Detect which cell encompasses the target text, then output its [x, y] center coordinate. 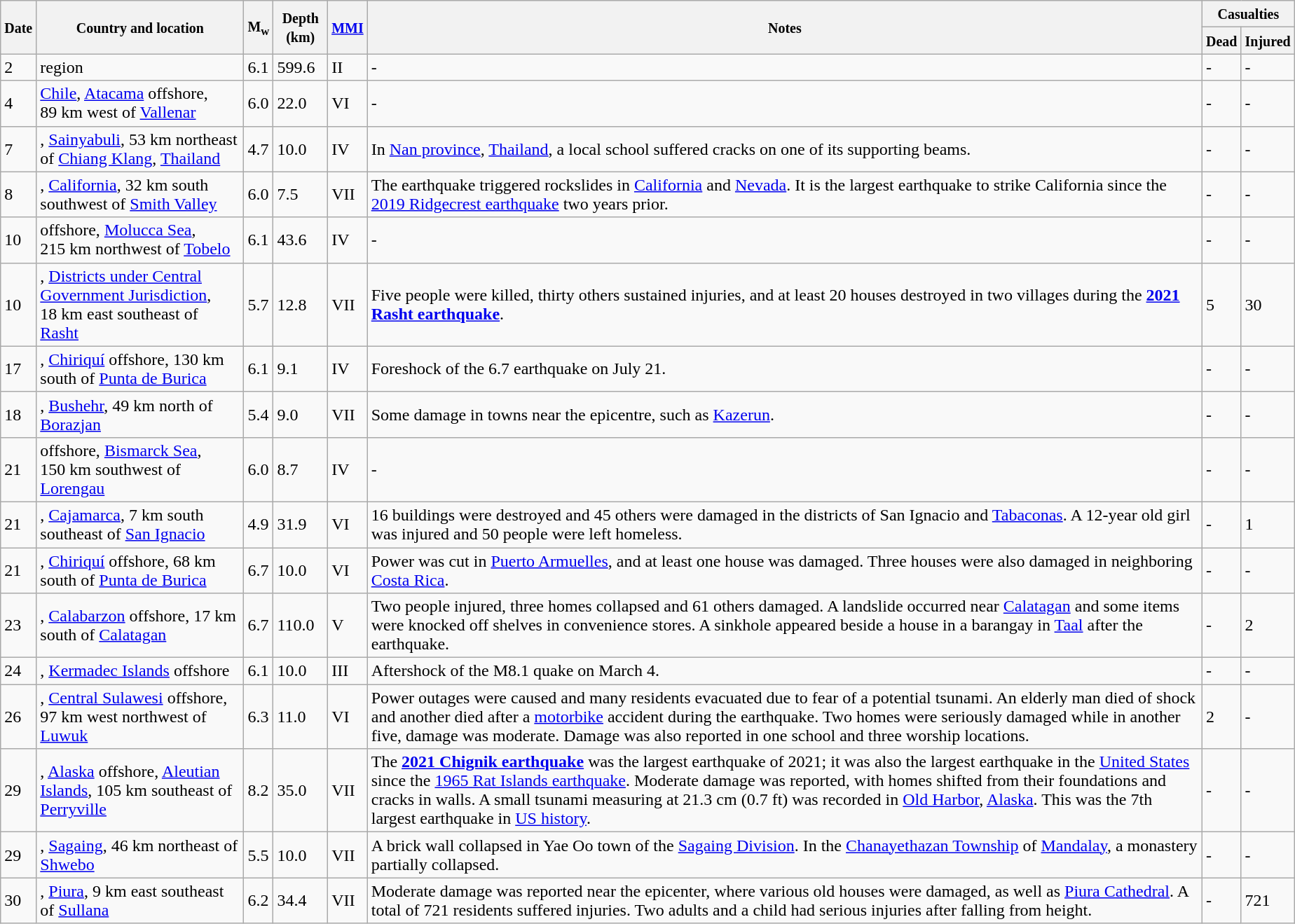
6.3 [259, 717]
, Bushehr, 49 km north of Borazjan [140, 415]
region [140, 67]
Depth (km) [301, 27]
5.4 [259, 415]
II [348, 67]
11.0 [301, 717]
V [348, 626]
, Central Sulawesi offshore, 97 km west northwest of Luwuk [140, 717]
34.4 [301, 901]
, Sainyabuli, 53 km northeast of Chiang Klang, Thailand [140, 149]
, Chiriquí offshore, 68 km south of Punta de Burica [140, 570]
7.5 [301, 195]
9.1 [301, 368]
12.8 [301, 304]
Aftershock of the M8.1 quake on March 4. [785, 671]
Power was cut in Puerto Armuelles, and at least one house was damaged. Three houses were also damaged in neighboring Costa Rica. [785, 570]
Dead [1221, 41]
23 [18, 626]
8.2 [259, 790]
, Alaska offshore, Aleutian Islands, 105 km southeast of Perryville [140, 790]
1 [1268, 524]
, Calabarzon offshore, 17 km south of Calatagan [140, 626]
26 [18, 717]
, Cajamarca, 7 km south southeast of San Ignacio [140, 524]
8.7 [301, 469]
18 [18, 415]
4.7 [259, 149]
43.6 [301, 240]
24 [18, 671]
, Kermadec Islands offshore [140, 671]
MMI [348, 27]
Country and location [140, 27]
, Sagaing, 46 km northeast of Shwebo [140, 855]
35.0 [301, 790]
5.7 [259, 304]
22.0 [301, 104]
7 [18, 149]
9.0 [301, 415]
5 [1221, 304]
Chile, Atacama offshore, 89 km west of Vallenar [140, 104]
110.0 [301, 626]
, Piura, 9 km east southeast of Sullana [140, 901]
A brick wall collapsed in Yae Oo town of the Sagaing Division. In the Chanayethazan Township of Mandalay, a monastery partially collapsed. [785, 855]
4 [18, 104]
6.2 [259, 901]
Mw [259, 27]
599.6 [301, 67]
721 [1268, 901]
Foreshock of the 6.7 earthquake on July 21. [785, 368]
, California, 32 km south southwest of Smith Valley [140, 195]
Date [18, 27]
4.9 [259, 524]
In Nan province, Thailand, a local school suffered cracks on one of its supporting beams. [785, 149]
Notes [785, 27]
, Chiriquí offshore, 130 km south of Punta de Burica [140, 368]
17 [18, 368]
5.5 [259, 855]
offshore, Bismarck Sea, 150 km southwest of Lorengau [140, 469]
offshore, Molucca Sea, 215 km northwest of Tobelo [140, 240]
Some damage in towns near the epicentre, such as Kazerun. [785, 415]
III [348, 671]
31.9 [301, 524]
Casualties [1248, 14]
Injured [1268, 41]
8 [18, 195]
Five people were killed, thirty others sustained injuries, and at least 20 houses destroyed in two villages during the 2021 Rasht earthquake. [785, 304]
, Districts under Central Government Jurisdiction, 18 km east southeast of Rasht [140, 304]
